Capture the cell that displays the provided text and extract its [X, Y] central coordinate. 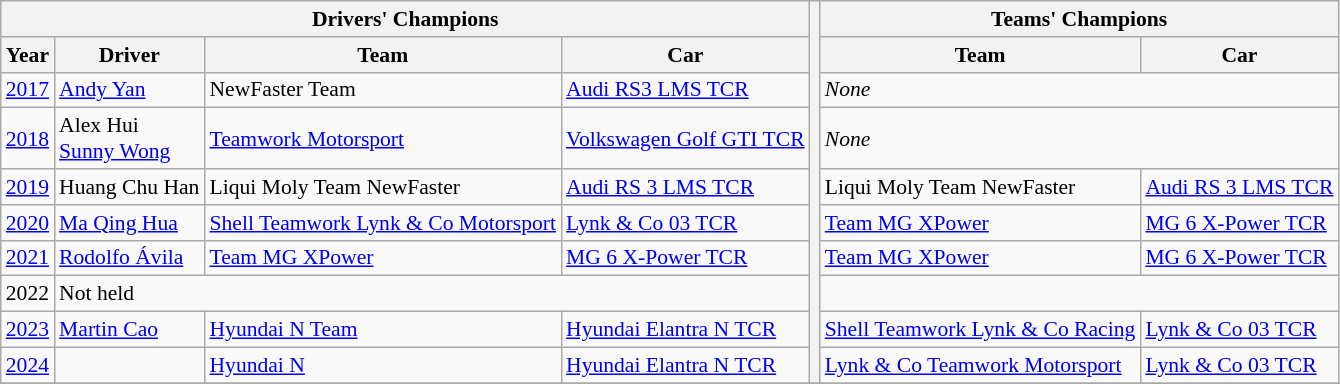
2020 [28, 223]
Hyundai N Team [382, 330]
Hyundai N [382, 365]
2023 [28, 330]
2021 [28, 258]
Year [28, 55]
Drivers' Champions [406, 19]
Teamwork Motorsport [382, 138]
2022 [28, 294]
Audi RS3 LMS TCR [686, 90]
Lynk & Co Teamwork Motorsport [980, 365]
2019 [28, 187]
Andy Yan [129, 90]
Rodolfo Ávila [129, 258]
Driver [129, 55]
Huang Chu Han [129, 187]
2024 [28, 365]
Martin Cao [129, 330]
Ma Qing Hua [129, 223]
Shell Teamwork Lynk & Co Motorsport [382, 223]
Teams' Champions [1080, 19]
Volkswagen Golf GTI TCR [686, 138]
2018 [28, 138]
2017 [28, 90]
Shell Teamwork Lynk & Co Racing [980, 330]
NewFaster Team [382, 90]
Alex Hui Sunny Wong [129, 138]
Not held [696, 294]
